Find where the given text appears and provide that cell's center as (x, y) coordinate. 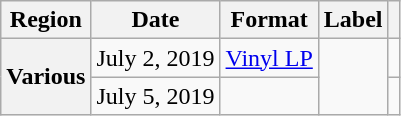
July 2, 2019 (156, 58)
Various (46, 77)
Date (156, 20)
Region (46, 20)
Format (269, 20)
July 5, 2019 (156, 96)
Vinyl LP (269, 58)
Label (353, 20)
